Find where the given text appears and provide that cell's center as (X, Y) coordinate. 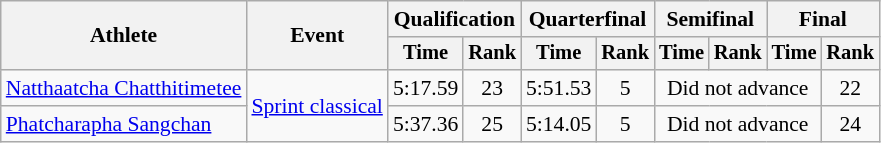
5:37.36 (426, 124)
Quarterfinal (588, 19)
22 (850, 88)
Semifinal (710, 19)
23 (492, 88)
25 (492, 124)
24 (850, 124)
Athlete (124, 36)
5:17.59 (426, 88)
Event (316, 36)
Phatcharapha Sangchan (124, 124)
Qualification (454, 19)
Final (823, 19)
Natthaatcha Chatthitimetee (124, 88)
5:14.05 (558, 124)
Sprint classical (316, 106)
5:51.53 (558, 88)
